Return [x, y] of the center of cell containing provided text 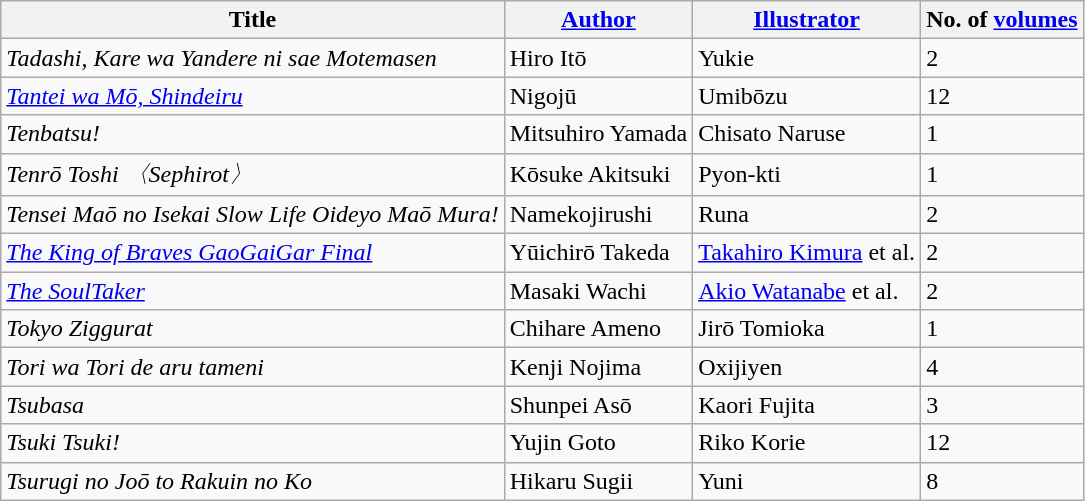
Kōsuke Akitsuki [598, 174]
Chihare Ameno [598, 329]
Tadashi, Kare wa Yandere ni sae Motemasen [252, 58]
Tantei wa Mō, Shindeiru [252, 96]
Shunpei Asō [598, 405]
Oxijiyen [807, 367]
Hikaru Sugii [598, 481]
Yujin Goto [598, 443]
Yukie [807, 58]
The SoulTaker [252, 291]
4 [1002, 367]
No. of volumes [1002, 20]
Yuni [807, 481]
Masaki Wachi [598, 291]
3 [1002, 405]
Takahiro Kimura et al. [807, 253]
Yūichirō Takeda [598, 253]
Tsuki Tsuki! [252, 443]
Hiro Itō [598, 58]
Kaori Fujita [807, 405]
Chisato Naruse [807, 134]
Tokyo Ziggurat [252, 329]
Pyon-kti [807, 174]
Nigojū [598, 96]
Akio Watanabe et al. [807, 291]
Kenji Nojima [598, 367]
Namekojirushi [598, 215]
8 [1002, 481]
Tenbatsu! [252, 134]
Title [252, 20]
Tsurugi no Joō to Rakuin no Ko [252, 481]
Runa [807, 215]
Author [598, 20]
Tenrō Toshi 〈Sephirot〉 [252, 174]
Riko Korie [807, 443]
Tsubasa [252, 405]
Umibōzu [807, 96]
Mitsuhiro Yamada [598, 134]
Jirō Tomioka [807, 329]
Illustrator [807, 20]
The King of Braves GaoGaiGar Final [252, 253]
Tensei Maō no Isekai Slow Life Oideyo Maō Mura! [252, 215]
Tori wa Tori de aru tameni [252, 367]
